Return the [x, y] coordinate for the center point of the cell that contains the specified text.  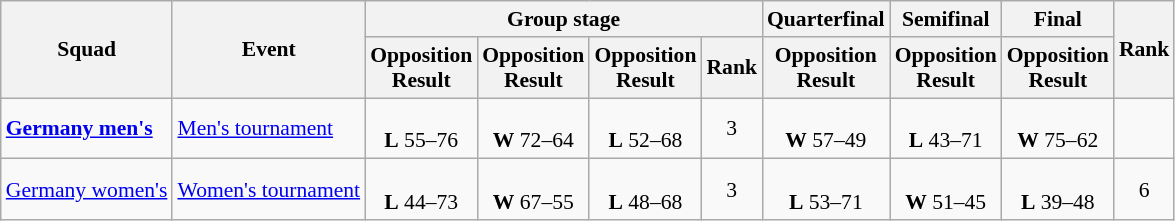
L 44–73 [421, 190]
L 48–68 [645, 190]
W 75–62 [1058, 128]
L 39–48 [1058, 190]
Event [268, 50]
W 72–64 [533, 128]
L 55–76 [421, 128]
6 [1144, 190]
Squad [87, 50]
Quarterfinal [826, 19]
Women's tournament [268, 190]
W 67–55 [533, 190]
Men's tournament [268, 128]
L 52–68 [645, 128]
L 53–71 [826, 190]
Semifinal [946, 19]
W 57–49 [826, 128]
L 43–71 [946, 128]
Final [1058, 19]
Group stage [564, 19]
Germany men's [87, 128]
Germany women's [87, 190]
W 51–45 [946, 190]
